Return the [x, y] coordinate for the center point of the cell that contains the specified text.  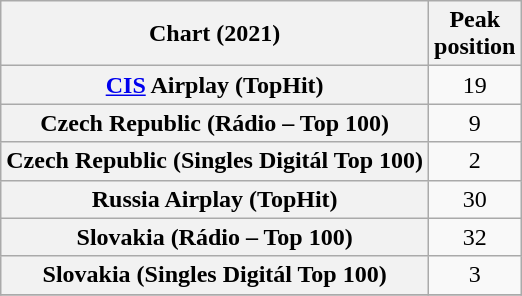
Slovakia (Singles Digitál Top 100) [215, 275]
Russia Airplay (TopHit) [215, 199]
32 [475, 237]
Czech Republic (Singles Digitál Top 100) [215, 161]
CIS Airplay (TopHit) [215, 85]
3 [475, 275]
Chart (2021) [215, 34]
19 [475, 85]
30 [475, 199]
9 [475, 123]
2 [475, 161]
Peakposition [475, 34]
Slovakia (Rádio – Top 100) [215, 237]
Czech Republic (Rádio – Top 100) [215, 123]
